From the cell containing the given text, extract its center point as (x, y) coordinate. 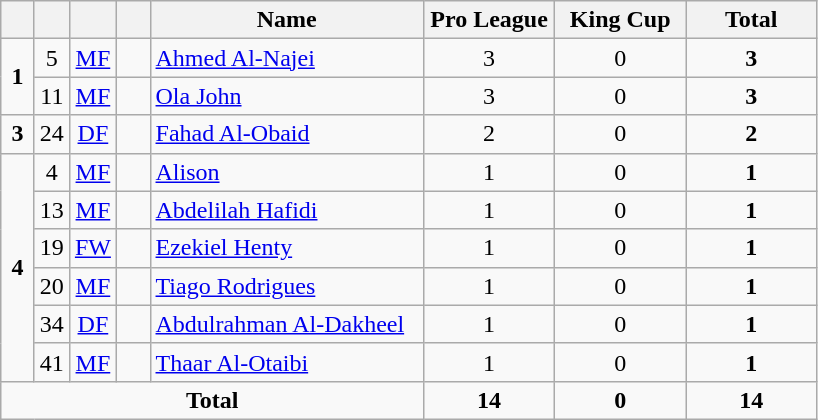
24 (52, 134)
Ahmed Al-Najei (287, 58)
Abdulrahman Al-Dakheel (287, 324)
Ola John (287, 96)
Name (287, 20)
Thaar Al-Otaibi (287, 362)
Abdelilah Hafidi (287, 210)
11 (52, 96)
20 (52, 286)
13 (52, 210)
FW (92, 248)
5 (52, 58)
Alison (287, 172)
Tiago Rodrigues (287, 286)
Pro League (490, 20)
Fahad Al-Obaid (287, 134)
19 (52, 248)
41 (52, 362)
King Cup (620, 20)
Ezekiel Henty (287, 248)
34 (52, 324)
